Scan for the cell matching the given text and deliver its [X, Y] coordinate at center. 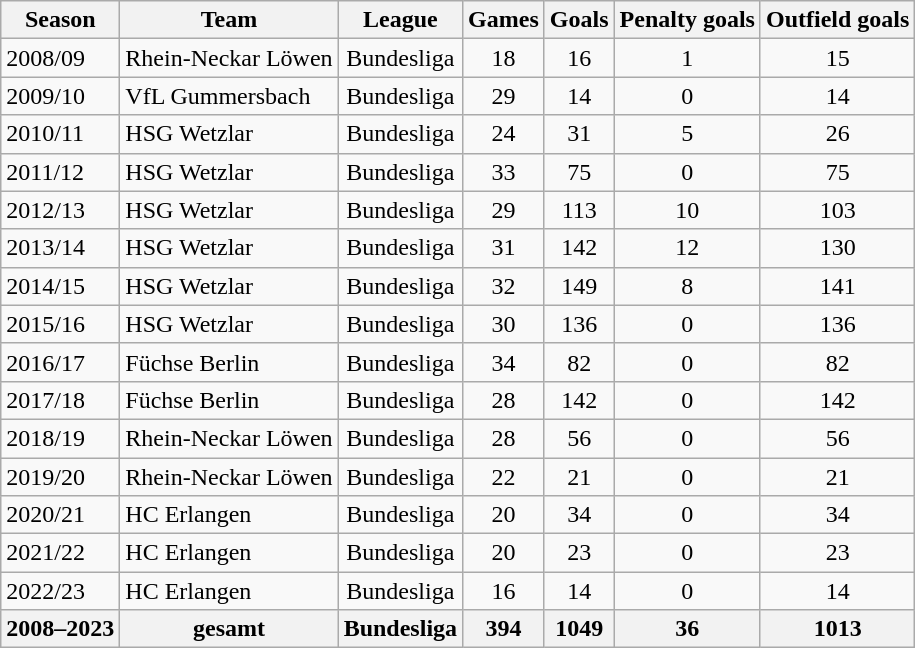
36 [687, 629]
2008/09 [60, 58]
2018/19 [60, 438]
Outfield goals [837, 20]
30 [504, 324]
5 [687, 134]
Goals [579, 20]
141 [837, 286]
VfL Gummersbach [229, 96]
2013/14 [60, 248]
2009/10 [60, 96]
113 [579, 210]
2016/17 [60, 362]
1049 [579, 629]
12 [687, 248]
394 [504, 629]
10 [687, 210]
32 [504, 286]
15 [837, 58]
1 [687, 58]
2022/23 [60, 591]
103 [837, 210]
8 [687, 286]
26 [837, 134]
2014/15 [60, 286]
Games [504, 20]
2015/16 [60, 324]
1013 [837, 629]
Season [60, 20]
149 [579, 286]
24 [504, 134]
2020/21 [60, 515]
Team [229, 20]
130 [837, 248]
33 [504, 172]
gesamt [229, 629]
22 [504, 477]
2010/11 [60, 134]
18 [504, 58]
Penalty goals [687, 20]
2017/18 [60, 400]
League [400, 20]
2012/13 [60, 210]
2021/22 [60, 553]
2019/20 [60, 477]
2008–2023 [60, 629]
2011/12 [60, 172]
